Capture the cell that displays the provided text and extract its (X, Y) central coordinate. 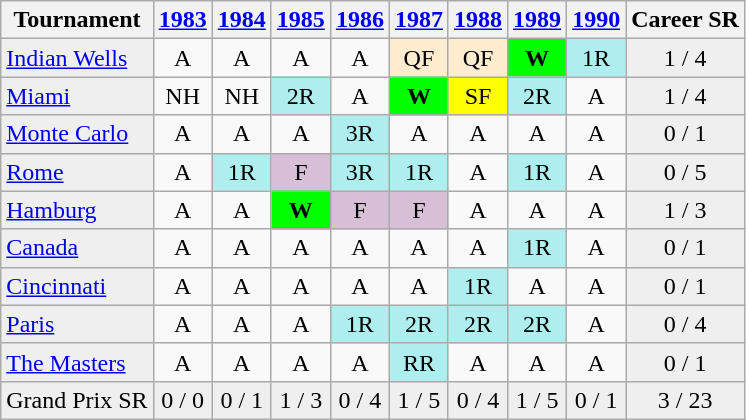
1989 (538, 20)
1988 (478, 20)
RR (418, 362)
Canada (77, 248)
The Masters (77, 362)
3 / 23 (686, 400)
Miami (77, 96)
Tournament (77, 20)
Grand Prix SR (77, 400)
Rome (77, 172)
1983 (182, 20)
SF (478, 96)
Paris (77, 324)
Indian Wells (77, 58)
Hamburg (77, 210)
Cincinnati (77, 286)
1990 (596, 20)
Monte Carlo (77, 134)
0 / 5 (686, 172)
Career SR (686, 20)
1985 (300, 20)
1986 (360, 20)
1984 (242, 20)
0 / 0 (182, 400)
1987 (418, 20)
